Determine the [X, Y] coordinate at the center of the cell enclosing the given text.  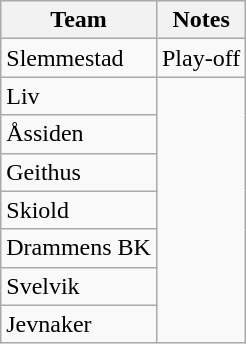
Skiold [79, 210]
Team [79, 20]
Liv [79, 96]
Play-off [200, 58]
Jevnaker [79, 324]
Åssiden [79, 134]
Drammens BK [79, 248]
Slemmestad [79, 58]
Notes [200, 20]
Geithus [79, 172]
Svelvik [79, 286]
